Return [X, Y] of the center of cell containing provided text 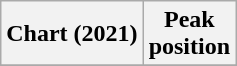
Peakposition [189, 34]
Chart (2021) [72, 34]
